Extract the [X, Y] coordinate from the center of the cell holding the provided text.  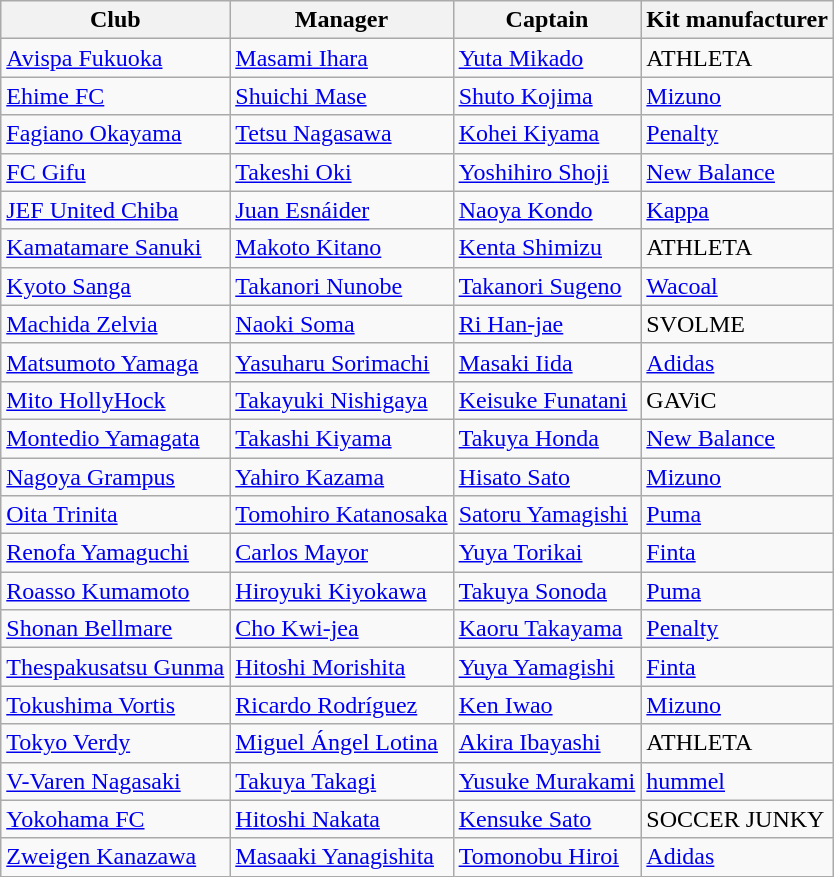
Tokushima Vortis [116, 705]
FC Gifu [116, 172]
GAViC [738, 400]
Yokohama FC [116, 819]
Captain [547, 20]
hummel [738, 781]
V-Varen Nagasaki [116, 781]
Zweigen Kanazawa [116, 857]
Akira Ibayashi [547, 743]
Yuya Yamagishi [547, 667]
Hitoshi Nakata [342, 819]
Takanori Nunobe [342, 286]
JEF United Chiba [116, 210]
Takuya Sonoda [547, 591]
Satoru Yamagishi [547, 515]
Kyoto Sanga [116, 286]
Kappa [738, 210]
Kohei Kiyama [547, 134]
Hitoshi Morishita [342, 667]
Roasso Kumamoto [116, 591]
Ken Iwao [547, 705]
Takuya Takagi [342, 781]
SOCCER JUNKY [738, 819]
Tomonobu Hiroi [547, 857]
Takayuki Nishigaya [342, 400]
Yahiro Kazama [342, 477]
Nagoya Grampus [116, 477]
Yuya Torikai [547, 553]
Hiroyuki Kiyokawa [342, 591]
Takuya Honda [547, 438]
Montedio Yamagata [116, 438]
Juan Esnáider [342, 210]
Yuta Mikado [547, 58]
Naoki Soma [342, 324]
Manager [342, 20]
Tokyo Verdy [116, 743]
Masaki Iida [547, 362]
Cho Kwi-jea [342, 629]
Yoshihiro Shoji [547, 172]
Renofa Yamaguchi [116, 553]
Kensuke Sato [547, 819]
Masaaki Yanagishita [342, 857]
Yasuharu Sorimachi [342, 362]
Shonan Bellmare [116, 629]
Avispa Fukuoka [116, 58]
Takanori Sugeno [547, 286]
Tomohiro Katanosaka [342, 515]
Miguel Ángel Lotina [342, 743]
Club [116, 20]
Hisato Sato [547, 477]
Thespakusatsu Gunma [116, 667]
Kaoru Takayama [547, 629]
Fagiano Okayama [116, 134]
Takashi Kiyama [342, 438]
Takeshi Oki [342, 172]
Kamatamare Sanuki [116, 248]
Ricardo Rodríguez [342, 705]
Masami Ihara [342, 58]
Mito HollyHock [116, 400]
Keisuke Funatani [547, 400]
Kit manufacturer [738, 20]
Shuto Kojima [547, 96]
Shuichi Mase [342, 96]
Ri Han-jae [547, 324]
Wacoal [738, 286]
Makoto Kitano [342, 248]
Matsumoto Yamaga [116, 362]
Tetsu Nagasawa [342, 134]
Naoya Kondo [547, 210]
Yusuke Murakami [547, 781]
Kenta Shimizu [547, 248]
Ehime FC [116, 96]
SVOLME [738, 324]
Oita Trinita [116, 515]
Carlos Mayor [342, 553]
Machida Zelvia [116, 324]
